Provide the (x, y) coordinate of the cell's center where the given text is located.  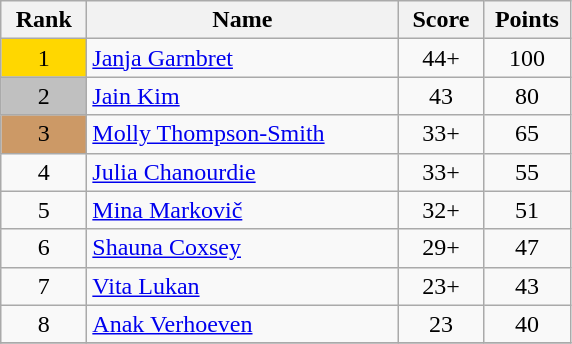
Rank (44, 20)
47 (527, 248)
5 (44, 210)
8 (44, 324)
Molly Thompson-Smith (242, 134)
65 (527, 134)
Julia Chanourdie (242, 172)
Shauna Coxsey (242, 248)
100 (527, 58)
55 (527, 172)
23 (441, 324)
4 (44, 172)
Name (242, 20)
6 (44, 248)
1 (44, 58)
51 (527, 210)
32+ (441, 210)
Vita Lukan (242, 286)
29+ (441, 248)
7 (44, 286)
2 (44, 96)
Score (441, 20)
Janja Garnbret (242, 58)
Jain Kim (242, 96)
Anak Verhoeven (242, 324)
Points (527, 20)
23+ (441, 286)
40 (527, 324)
Mina Markovič (242, 210)
44+ (441, 58)
3 (44, 134)
80 (527, 96)
